Identify which cell holds the provided text, then report its (x, y) central coordinate. 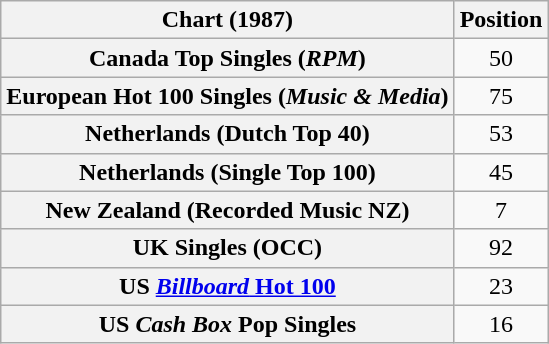
Canada Top Singles (RPM) (228, 58)
US Cash Box Pop Singles (228, 324)
European Hot 100 Singles (Music & Media) (228, 96)
7 (501, 210)
92 (501, 248)
US Billboard Hot 100 (228, 286)
75 (501, 96)
Position (501, 20)
53 (501, 134)
UK Singles (OCC) (228, 248)
16 (501, 324)
45 (501, 172)
Chart (1987) (228, 20)
50 (501, 58)
New Zealand (Recorded Music NZ) (228, 210)
Netherlands (Dutch Top 40) (228, 134)
23 (501, 286)
Netherlands (Single Top 100) (228, 172)
